Output the [x, y] coordinate of the center of the cell containing the given text.  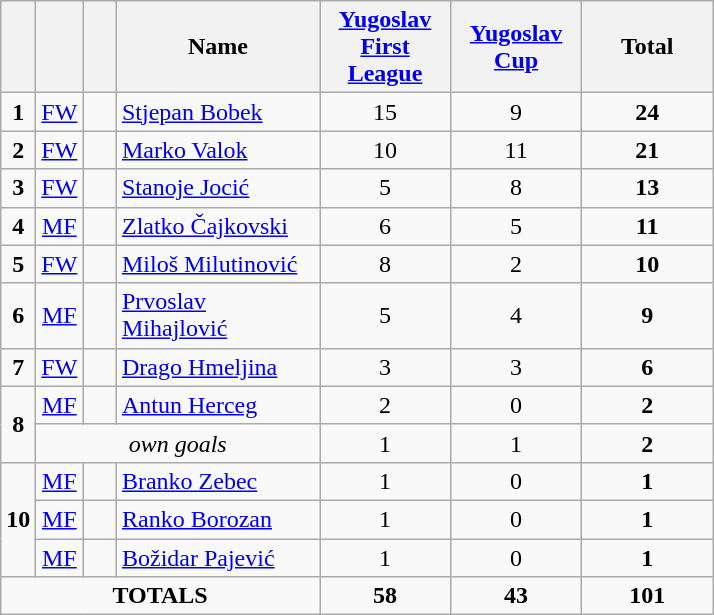
Stanoje Jocić [218, 188]
Prvoslav Mihajlović [218, 316]
58 [386, 596]
own goals [178, 443]
Antun Herceg [218, 405]
TOTALS [160, 596]
Miloš Milutinović [218, 264]
Name [218, 47]
Total [648, 47]
101 [648, 596]
Zlatko Čajkovski [218, 226]
Yugoslav Cup [516, 47]
Božidar Pajević [218, 557]
15 [386, 112]
Stjepan Bobek [218, 112]
24 [648, 112]
21 [648, 150]
7 [18, 367]
Drago Hmeljina [218, 367]
Marko Valok [218, 150]
Yugoslav First League [386, 47]
13 [648, 188]
43 [516, 596]
Branko Zebec [218, 481]
Ranko Borozan [218, 519]
